Detect which cell encompasses the target text, then output its [X, Y] center coordinate. 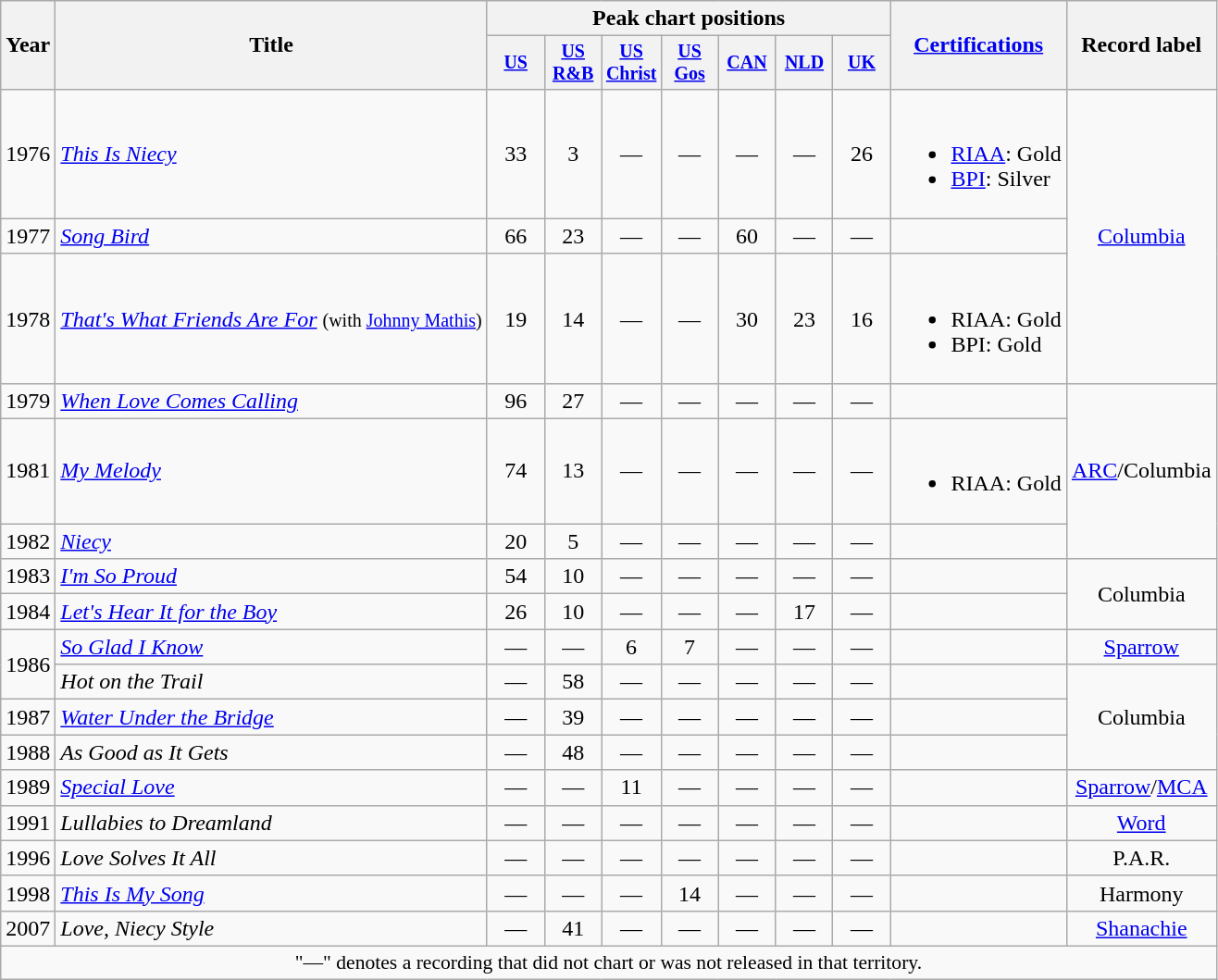
Let's Hear It for the Boy [271, 612]
41 [573, 928]
Sparrow [1141, 647]
Sparrow/MCA [1141, 788]
60 [747, 236]
19 [516, 318]
1981 [28, 472]
1978 [28, 318]
1996 [28, 858]
Certifications [978, 45]
39 [573, 717]
30 [747, 318]
16 [862, 318]
1983 [28, 577]
1988 [28, 752]
RIAA: GoldBPI: Silver [978, 154]
Love, Niecy Style [271, 928]
27 [573, 401]
1998 [28, 893]
13 [573, 472]
RIAA: Gold [978, 472]
When Love Comes Calling [271, 401]
58 [573, 682]
11 [631, 788]
Word [1141, 823]
Special Love [271, 788]
I'm So Proud [271, 577]
1976 [28, 154]
Peak chart positions [689, 19]
CAN [747, 63]
1979 [28, 401]
Record label [1141, 45]
6 [631, 647]
So Glad I Know [271, 647]
54 [516, 577]
20 [516, 541]
ARC/Columbia [1141, 470]
1982 [28, 541]
1986 [28, 664]
96 [516, 401]
5 [573, 541]
Niecy [271, 541]
NLD [804, 63]
RIAA: GoldBPI: Gold [978, 318]
That's What Friends Are For (with Johnny Mathis) [271, 318]
66 [516, 236]
74 [516, 472]
Song Bird [271, 236]
USGos [690, 63]
This Is My Song [271, 893]
1989 [28, 788]
"—" denotes a recording that did not chart or was not released in that territory. [609, 962]
Shanachie [1141, 928]
My Melody [271, 472]
1977 [28, 236]
US [516, 63]
UK [862, 63]
Harmony [1141, 893]
33 [516, 154]
1991 [28, 823]
Year [28, 45]
Lullabies to Dreamland [271, 823]
1984 [28, 612]
Water Under the Bridge [271, 717]
Title [271, 45]
Love Solves It All [271, 858]
Hot on the Trail [271, 682]
USChrist [631, 63]
48 [573, 752]
P.A.R. [1141, 858]
1987 [28, 717]
3 [573, 154]
This Is Niecy [271, 154]
7 [690, 647]
2007 [28, 928]
USR&B [573, 63]
As Good as It Gets [271, 752]
17 [804, 612]
